Determine the [x, y] coordinate at the center of the cell enclosing the given text.  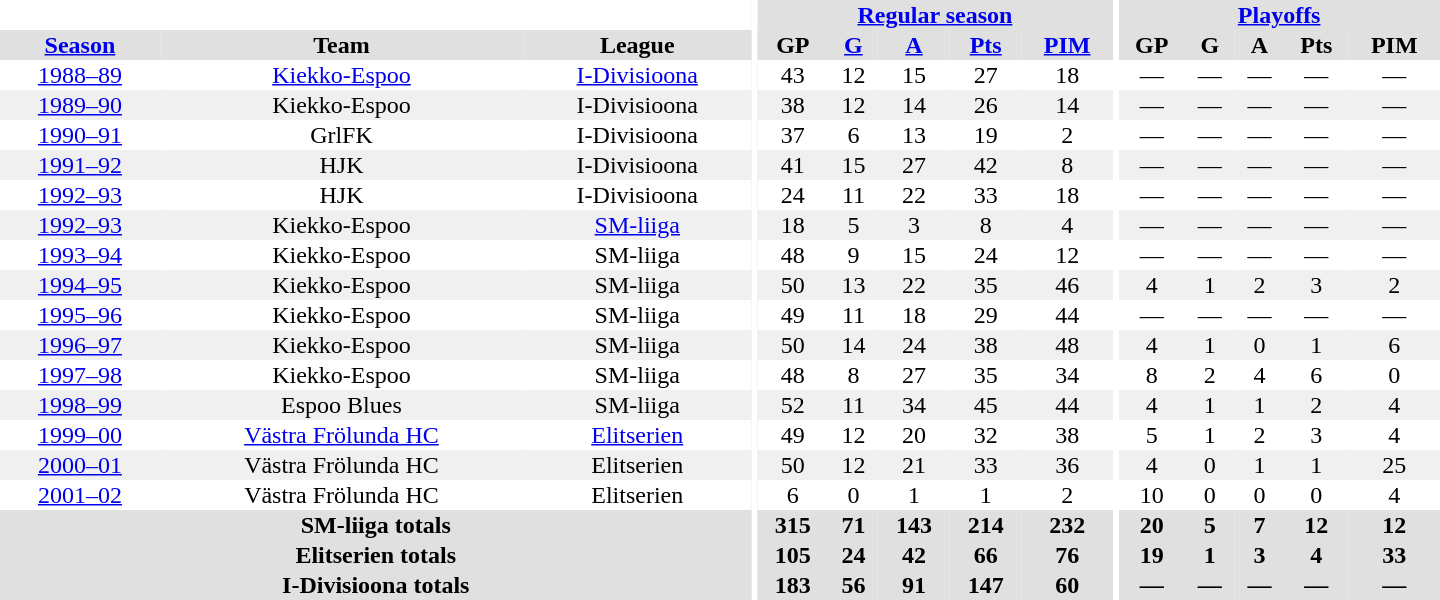
7 [1260, 525]
1998–99 [80, 405]
71 [854, 525]
41 [793, 165]
43 [793, 75]
315 [793, 525]
Regular season [935, 15]
Team [342, 45]
1999–00 [80, 435]
105 [793, 555]
2001–02 [80, 495]
36 [1068, 465]
1988–89 [80, 75]
143 [914, 525]
214 [986, 525]
147 [986, 585]
21 [914, 465]
Playoffs [1279, 15]
1996–97 [80, 345]
60 [1068, 585]
1994–95 [80, 285]
Elitserien totals [376, 555]
Season [80, 45]
76 [1068, 555]
1997–98 [80, 375]
Espoo Blues [342, 405]
26 [986, 105]
29 [986, 315]
SM-liiga totals [376, 525]
10 [1152, 495]
1993–94 [80, 255]
37 [793, 135]
56 [854, 585]
I-Divisioona totals [376, 585]
46 [1068, 285]
45 [986, 405]
2000–01 [80, 465]
66 [986, 555]
9 [854, 255]
1990–91 [80, 135]
1991–92 [80, 165]
GrlFK [342, 135]
1989–90 [80, 105]
91 [914, 585]
52 [793, 405]
1995–96 [80, 315]
League [637, 45]
32 [986, 435]
25 [1394, 465]
232 [1068, 525]
183 [793, 585]
